Pinpoint the cell where the given text exists, returning its [X, Y] midpoint coordinate. 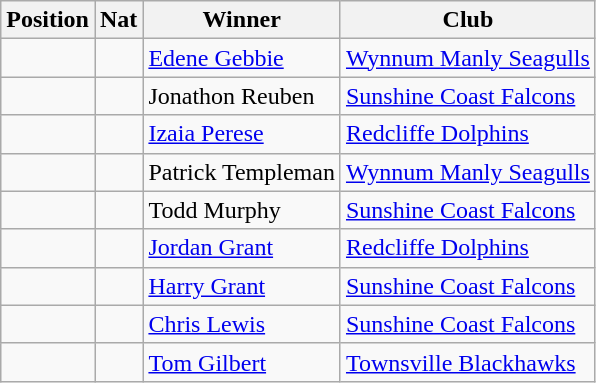
Townsville Blackhawks [468, 362]
Winner [242, 20]
Position [48, 20]
Nat [118, 20]
Chris Lewis [242, 324]
Jonathon Reuben [242, 96]
Harry Grant [242, 286]
Todd Murphy [242, 210]
Patrick Templeman [242, 172]
Edene Gebbie [242, 58]
Jordan Grant [242, 248]
Tom Gilbert [242, 362]
Izaia Perese [242, 134]
Club [468, 20]
